Scan for the cell matching the given text and deliver its [x, y] coordinate at center. 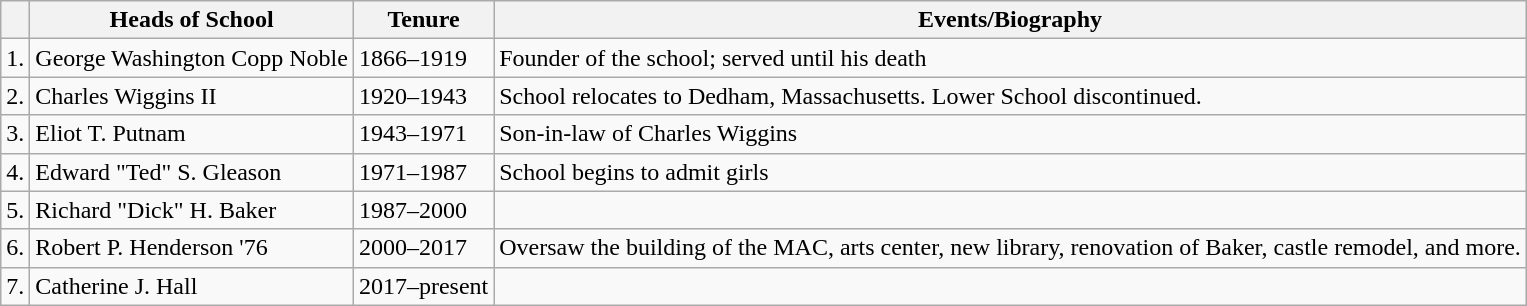
Robert P. Henderson '76 [192, 248]
1987–2000 [423, 210]
Events/Biography [1010, 20]
Tenure [423, 20]
Eliot T. Putnam [192, 134]
Edward "Ted" S. Gleason [192, 172]
1971–1987 [423, 172]
Heads of School [192, 20]
7. [16, 286]
School begins to admit girls [1010, 172]
Richard "Dick" H. Baker [192, 210]
Founder of the school; served until his death [1010, 58]
Catherine J. Hall [192, 286]
2000–2017 [423, 248]
George Washington Copp Noble [192, 58]
1920–1943 [423, 96]
6. [16, 248]
4. [16, 172]
1. [16, 58]
2. [16, 96]
Charles Wiggins II [192, 96]
Son-in-law of Charles Wiggins [1010, 134]
1866–1919 [423, 58]
1943–1971 [423, 134]
Oversaw the building of the MAC, arts center, new library, renovation of Baker, castle remodel, and more. [1010, 248]
School relocates to Dedham, Massachusetts. Lower School discontinued. [1010, 96]
2017–present [423, 286]
5. [16, 210]
3. [16, 134]
